For the text-containing cell, return its midpoint in [X, Y] coordinate format. 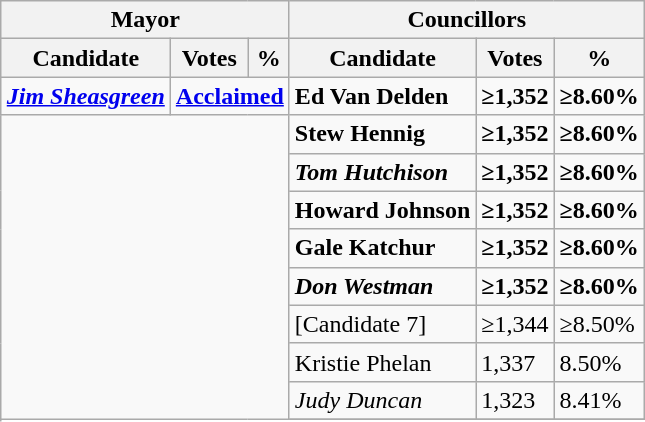
Kristie Phelan [382, 362]
8.41% [599, 400]
1,337 [515, 362]
Gale Katchur [382, 248]
[Candidate 7] [382, 324]
8.50% [599, 362]
Judy Duncan [382, 400]
≥1,344 [515, 324]
Howard Johnson [382, 210]
1,323 [515, 400]
Don Westman [382, 286]
Councillors [466, 20]
Stew Hennig [382, 134]
Jim Sheasgreen [86, 96]
Acclaimed [230, 96]
Tom Hutchison [382, 172]
Ed Van Delden [382, 96]
Mayor [145, 20]
≥8.50% [599, 324]
